Find where the given text appears and provide that cell's center as [X, Y] coordinate. 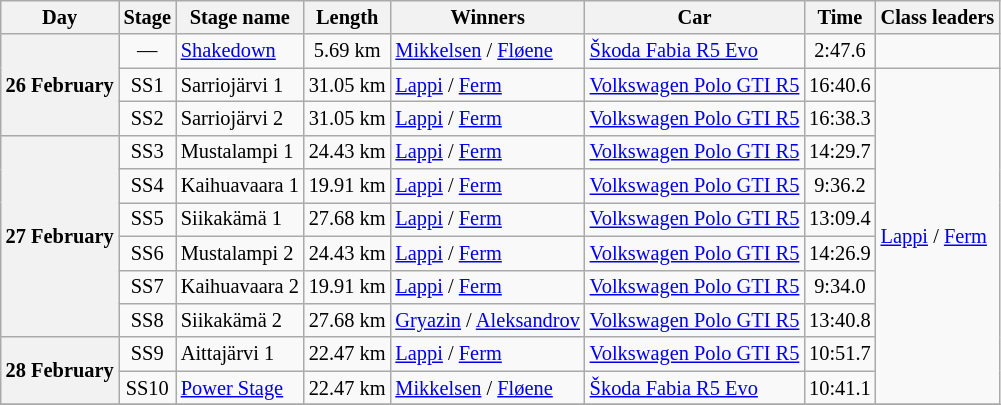
— [148, 51]
SS1 [148, 85]
Class leaders [938, 17]
Day [60, 17]
Power Stage [240, 388]
13:40.8 [840, 320]
Mustalampi 1 [240, 152]
10:41.1 [840, 388]
Sarriojärvi 2 [240, 118]
Stage name [240, 17]
Kaihuavaara 2 [240, 287]
Aittajärvi 1 [240, 354]
SS3 [148, 152]
Time [840, 17]
16:40.6 [840, 85]
9:36.2 [840, 186]
10:51.7 [840, 354]
Gryazin / Aleksandrov [487, 320]
SS9 [148, 354]
Mustalampi 2 [240, 253]
Car [694, 17]
9:34.0 [840, 287]
27 February [60, 236]
SS2 [148, 118]
14:29.7 [840, 152]
SS7 [148, 287]
Kaihuavaara 1 [240, 186]
SS10 [148, 388]
SS5 [148, 219]
Winners [487, 17]
Length [348, 17]
13:09.4 [840, 219]
Sarriojärvi 1 [240, 85]
16:38.3 [840, 118]
5.69 km [348, 51]
Stage [148, 17]
Shakedown [240, 51]
14:26.9 [840, 253]
26 February [60, 84]
Siikakämä 1 [240, 219]
Siikakämä 2 [240, 320]
28 February [60, 370]
SS8 [148, 320]
SS4 [148, 186]
SS6 [148, 253]
2:47.6 [840, 51]
